Provide the (X, Y) coordinate of the cell's center where the given text is located.  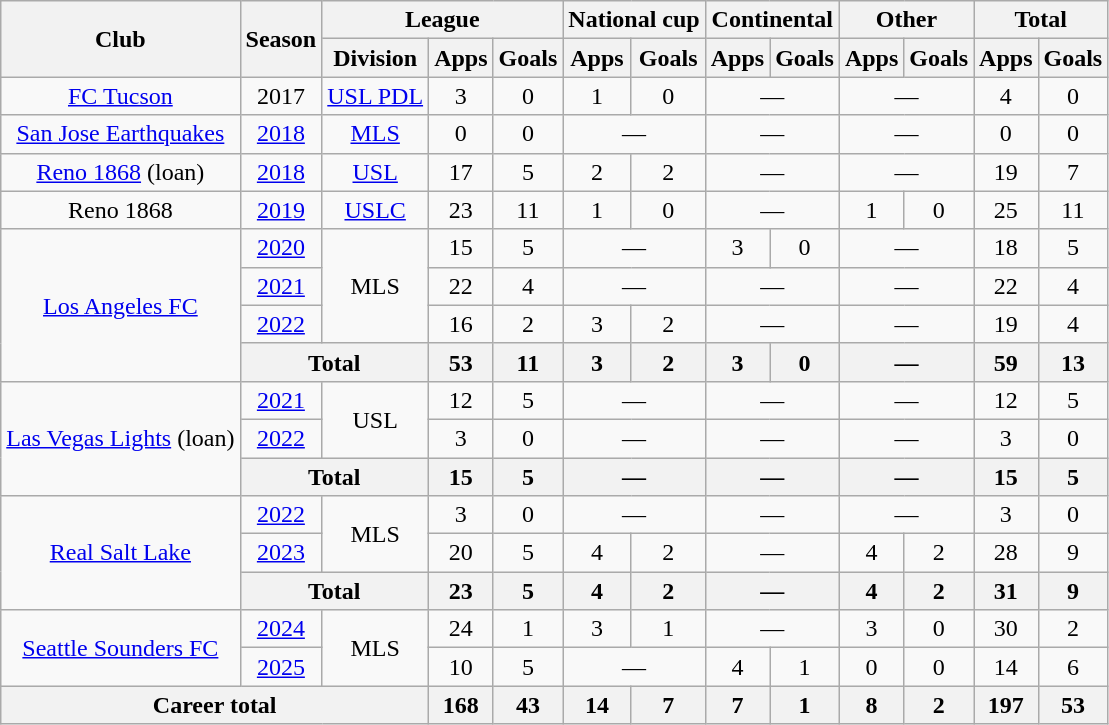
Reno 1868 (loan) (120, 172)
Club (120, 39)
17 (461, 172)
30 (1006, 629)
USL PDL (376, 96)
Career total (215, 705)
Other (906, 20)
16 (461, 324)
168 (461, 705)
8 (871, 705)
28 (1006, 553)
13 (1073, 362)
2019 (281, 210)
2020 (281, 248)
24 (461, 629)
Reno 1868 (120, 210)
League (442, 20)
43 (528, 705)
Las Vegas Lights (loan) (120, 438)
National cup (634, 20)
Seattle Sounders FC (120, 648)
FC Tucson (120, 96)
18 (1006, 248)
Season (281, 39)
10 (461, 667)
59 (1006, 362)
USLC (376, 210)
Real Salt Lake (120, 553)
25 (1006, 210)
2017 (281, 96)
2023 (281, 553)
2025 (281, 667)
Continental (772, 20)
Los Angeles FC (120, 305)
San Jose Earthquakes (120, 134)
2024 (281, 629)
31 (1006, 591)
20 (461, 553)
Division (376, 58)
6 (1073, 667)
197 (1006, 705)
